Pinpoint the cell where the given text exists, returning its [X, Y] midpoint coordinate. 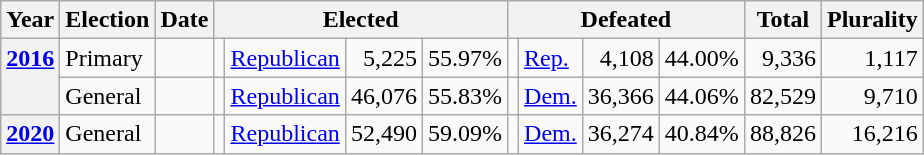
1,117 [872, 58]
9,336 [782, 58]
82,529 [782, 96]
44.00% [702, 58]
40.84% [702, 134]
Election [108, 20]
55.83% [464, 96]
5,225 [384, 58]
59.09% [464, 134]
16,216 [872, 134]
36,366 [620, 96]
2020 [30, 134]
46,076 [384, 96]
Defeated [626, 20]
Date [184, 20]
2016 [30, 77]
88,826 [782, 134]
Total [782, 20]
9,710 [872, 96]
Primary [108, 58]
Plurality [872, 20]
Year [30, 20]
Elected [361, 20]
52,490 [384, 134]
4,108 [620, 58]
44.06% [702, 96]
Rep. [551, 58]
36,274 [620, 134]
55.97% [464, 58]
